Return [x, y] of the center of cell containing provided text 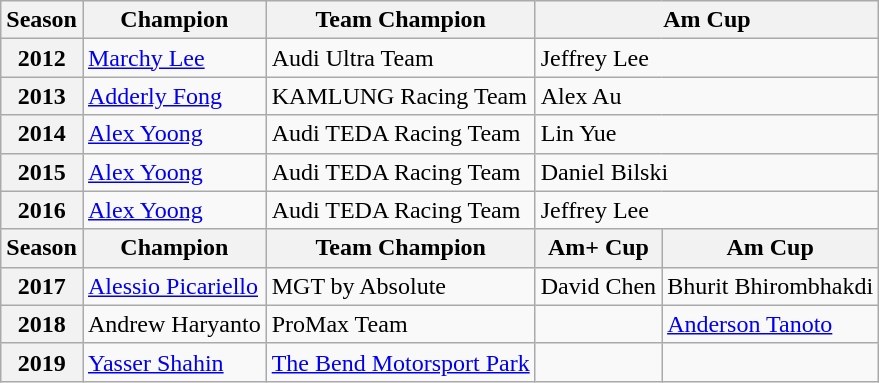
2017 [42, 286]
Am+ Cup [598, 248]
2018 [42, 324]
2012 [42, 58]
2014 [42, 134]
Andrew Haryanto [174, 324]
David Chen [598, 286]
The Bend Motorsport Park [400, 362]
KAMLUNG Racing Team [400, 96]
2013 [42, 96]
2015 [42, 172]
Daniel Bilski [706, 172]
2019 [42, 362]
ProMax Team [400, 324]
2016 [42, 210]
Alessio Picariello [174, 286]
MGT by Absolute [400, 286]
Bhurit Bhirombhakdi [770, 286]
Adderly Fong [174, 96]
Lin Yue [706, 134]
Yasser Shahin [174, 362]
Alex Au [706, 96]
Anderson Tanoto [770, 324]
Audi Ultra Team [400, 58]
Marchy Lee [174, 58]
